Return [x, y] of the center of cell containing provided text 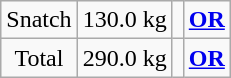
Snatch [39, 20]
290.0 kg [124, 58]
130.0 kg [124, 20]
Total [39, 58]
